For the text-containing cell, return its midpoint in [x, y] coordinate format. 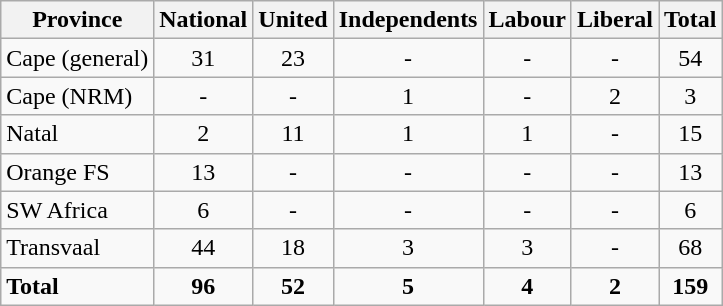
4 [527, 286]
SW Africa [78, 210]
Independents [408, 20]
National [204, 20]
United [293, 20]
Labour [527, 20]
Orange FS [78, 172]
54 [690, 58]
159 [690, 286]
Cape (general) [78, 58]
44 [204, 248]
23 [293, 58]
Natal [78, 134]
11 [293, 134]
96 [204, 286]
Province [78, 20]
18 [293, 248]
31 [204, 58]
Cape (NRM) [78, 96]
Transvaal [78, 248]
15 [690, 134]
Liberal [614, 20]
68 [690, 248]
52 [293, 286]
5 [408, 286]
